Pinpoint the cell where the given text exists, returning its (x, y) midpoint coordinate. 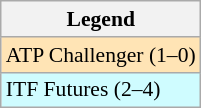
ITF Futures (2–4) (101, 90)
Legend (101, 19)
ATP Challenger (1–0) (101, 55)
